From the cell containing the given text, extract its center point as [x, y] coordinate. 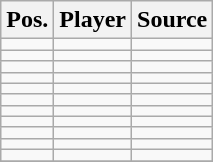
Source [172, 20]
Pos. [28, 20]
Player [93, 20]
